Locate the cell with the specified text and output its (X, Y) center coordinate. 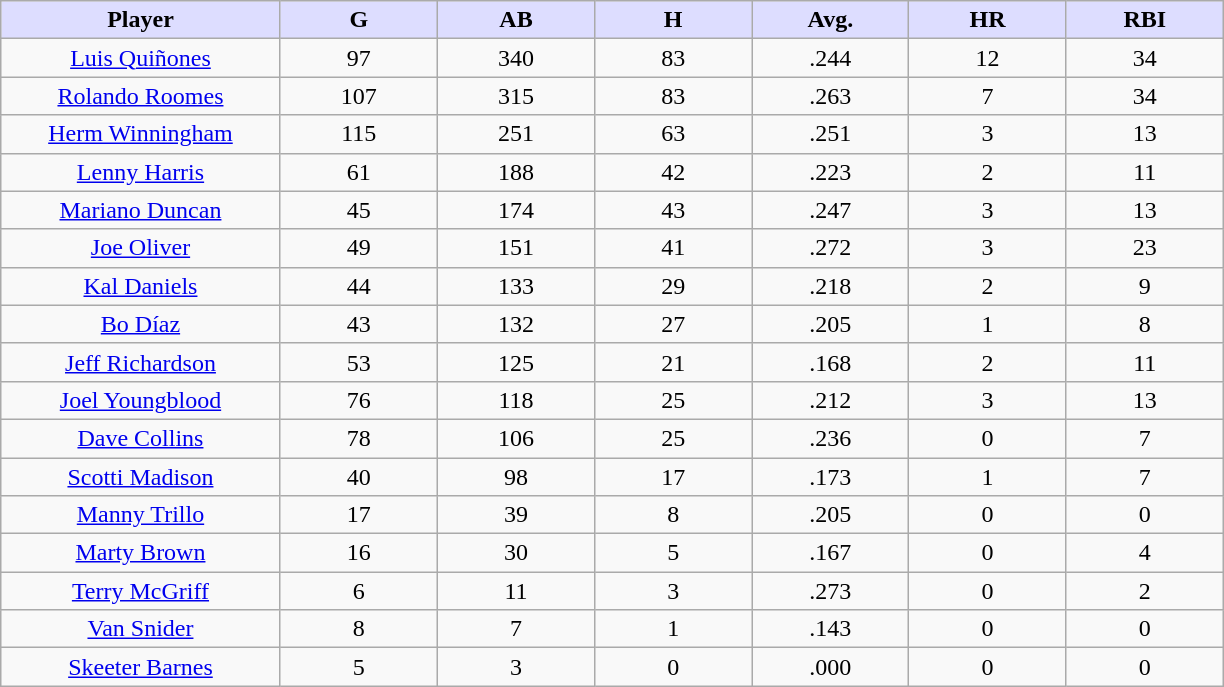
Joel Youngblood (140, 400)
Scotti Madison (140, 477)
45 (358, 210)
Mariano Duncan (140, 210)
.000 (830, 667)
Joe Oliver (140, 248)
115 (358, 134)
G (358, 20)
Lenny Harris (140, 172)
44 (358, 286)
.251 (830, 134)
RBI (1144, 20)
132 (516, 324)
Rolando Roomes (140, 96)
63 (674, 134)
.167 (830, 553)
.263 (830, 96)
.173 (830, 477)
97 (358, 58)
133 (516, 286)
Herm Winningham (140, 134)
HR (988, 20)
.218 (830, 286)
76 (358, 400)
.168 (830, 362)
9 (1144, 286)
125 (516, 362)
Terry McGriff (140, 591)
118 (516, 400)
151 (516, 248)
Dave Collins (140, 438)
Player (140, 20)
6 (358, 591)
41 (674, 248)
Manny Trillo (140, 515)
49 (358, 248)
Marty Brown (140, 553)
.223 (830, 172)
.244 (830, 58)
30 (516, 553)
.236 (830, 438)
39 (516, 515)
Avg. (830, 20)
340 (516, 58)
78 (358, 438)
53 (358, 362)
251 (516, 134)
.247 (830, 210)
.273 (830, 591)
27 (674, 324)
106 (516, 438)
315 (516, 96)
Bo Díaz (140, 324)
188 (516, 172)
.212 (830, 400)
H (674, 20)
4 (1144, 553)
174 (516, 210)
Luis Quiñones (140, 58)
12 (988, 58)
29 (674, 286)
40 (358, 477)
AB (516, 20)
.143 (830, 629)
23 (1144, 248)
.272 (830, 248)
Kal Daniels (140, 286)
16 (358, 553)
Jeff Richardson (140, 362)
107 (358, 96)
98 (516, 477)
Skeeter Barnes (140, 667)
Van Snider (140, 629)
42 (674, 172)
21 (674, 362)
61 (358, 172)
